Return the [X, Y] coordinate for the center point of the cell that contains the specified text.  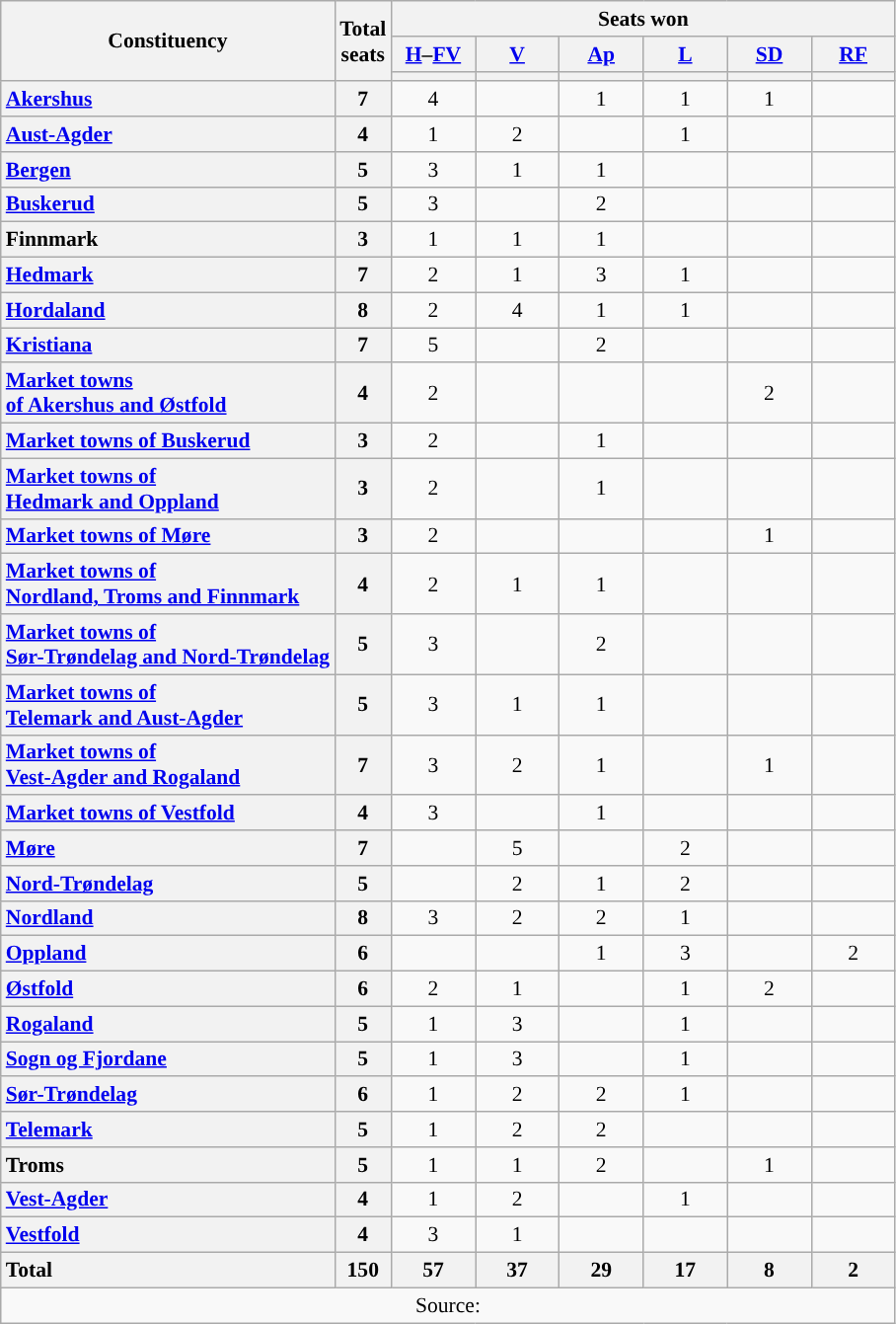
Market towns ofHedmark and Oppland [168, 488]
Bergen [168, 170]
Rogaland [168, 1024]
Finnmark [168, 240]
Market towns of Møre [168, 536]
Nordland [168, 918]
57 [432, 1271]
Aust-Agder [168, 134]
V [517, 54]
Market towns of Vestfold [168, 814]
Market towns ofNordland, Troms and Finnmark [168, 584]
Kristiana [168, 346]
Ap [602, 54]
Constituency [168, 41]
Sogn og Fjordane [168, 1059]
17 [685, 1271]
Hedmark [168, 275]
Totalseats [363, 41]
Market towns of Buskerud [168, 441]
Market townsof Akershus and Østfold [168, 393]
Vest-Agder [168, 1200]
Source: [448, 1305]
Østfold [168, 989]
29 [602, 1271]
Vestfold [168, 1235]
H–FV [432, 54]
Market towns ofTelemark and Aust-Agder [168, 705]
Nord-Trøndelag [168, 884]
Sør-Trøndelag [168, 1095]
Buskerud [168, 204]
Oppland [168, 954]
Telemark [168, 1129]
150 [363, 1271]
Troms [168, 1165]
Market towns ofSør-Trøndelag and Nord-Trøndelag [168, 644]
L [685, 54]
Total [168, 1271]
Market towns ofVest-Agder and Rogaland [168, 764]
37 [517, 1271]
SD [770, 54]
Seats won [643, 19]
Møre [168, 848]
Akershus [168, 100]
RF [853, 54]
Hordaland [168, 310]
